Locate the cell with the specified text and output its (X, Y) center coordinate. 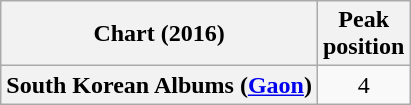
Chart (2016) (160, 34)
4 (363, 85)
Peakposition (363, 34)
South Korean Albums (Gaon) (160, 85)
